Scan for the cell matching the given text and deliver its [x, y] coordinate at center. 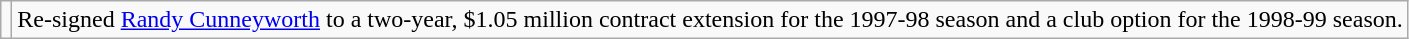
Re-signed Randy Cunneyworth to a two-year, $1.05 million contract extension for the 1997-98 season and a club option for the 1998-99 season. [710, 20]
